Provide the [X, Y] coordinate of the cell's center where the given text is located.  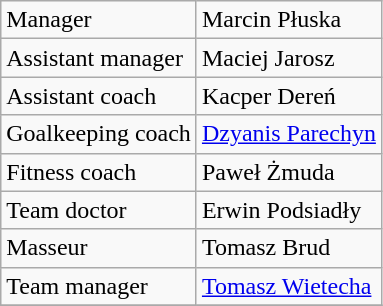
Assistant coach [99, 96]
Erwin Podsiadły [288, 210]
Kacper Dereń [288, 96]
Maciej Jarosz [288, 58]
Marcin Płuska [288, 20]
Manager [99, 20]
Tomasz Wietecha [288, 286]
Team doctor [99, 210]
Goalkeeping coach [99, 134]
Fitness coach [99, 172]
Paweł Żmuda [288, 172]
Masseur [99, 248]
Assistant manager [99, 58]
Dzyanis Parechyn [288, 134]
Tomasz Brud [288, 248]
Team manager [99, 286]
